Search for the cell housing the specified text and yield its [X, Y] center coordinate. 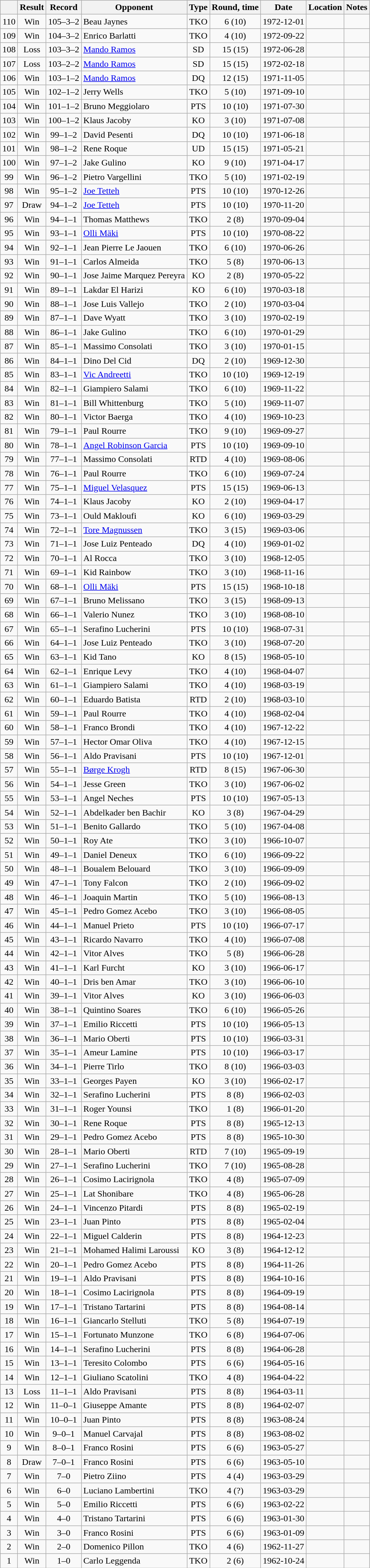
Date [283, 7]
51–1–1 [64, 826]
96 [9, 219]
Daniel Deneux [134, 854]
70–1–1 [64, 558]
17–1–1 [64, 1306]
81 [9, 431]
1970-09-04 [283, 219]
73 [9, 544]
54–1–1 [64, 784]
1966-10-07 [283, 840]
1966-07-08 [283, 939]
1971-06-18 [283, 134]
102–1–2 [64, 92]
1968-10-18 [283, 586]
1965-06-28 [283, 1194]
Quintino Soares [134, 1010]
47 [9, 911]
94–1–1 [64, 219]
48–1–1 [64, 869]
72 [9, 558]
1970-02-19 [283, 318]
Angel Neches [134, 798]
Enrico Barlatti [134, 36]
Beau Jaynes [134, 22]
1967-05-13 [283, 798]
Karl Furcht [134, 968]
1963-01-30 [283, 1518]
99–1–2 [64, 134]
1967-04-29 [283, 812]
1966-09-02 [283, 883]
18 [9, 1321]
70 [9, 586]
1966-01-20 [283, 1109]
1970-06-13 [283, 262]
1971-04-17 [283, 163]
1 (8) [235, 1109]
Angel Robinson Garcia [134, 445]
1966-03-31 [283, 1038]
101 [9, 148]
7–0 [64, 1476]
23–1–1 [64, 1222]
7–0–1 [64, 1462]
78 [9, 473]
1963-08-02 [283, 1434]
Børge Krogh [134, 770]
54 [9, 812]
77 [9, 488]
2–0 [64, 1547]
47–1–1 [64, 883]
100–1–2 [64, 120]
1968-05-10 [283, 657]
4 (6) [235, 1547]
1969-01-02 [283, 544]
13–1–1 [64, 1363]
1966-03-03 [283, 1066]
59–1–1 [64, 714]
1970-05-22 [283, 276]
12 [9, 1405]
Miguel Velasquez [134, 488]
14–1–1 [64, 1349]
Valerio Nunez [134, 614]
1963-05-10 [283, 1462]
8 (10) [235, 1066]
Teresito Colombo [134, 1363]
61 [9, 714]
61–1–1 [64, 685]
1969-04-17 [283, 502]
46 [9, 925]
Enrique Levy [134, 671]
Eduardo Batista [134, 699]
41 [9, 996]
35–1–1 [64, 1052]
105 [9, 92]
1970-11-20 [283, 205]
43 [9, 968]
83 [9, 403]
1966-06-17 [283, 968]
34–1–1 [64, 1066]
93–1–1 [64, 233]
25 [9, 1222]
57–1–1 [64, 742]
1971-05-21 [283, 148]
Lakdar El Harizi [134, 290]
76–1–1 [64, 473]
79–1–1 [64, 431]
68–1–1 [64, 586]
1966-08-13 [283, 897]
1966-07-17 [283, 925]
1970-01-15 [283, 346]
103 [9, 120]
1968-04-07 [283, 671]
1968-03-10 [283, 699]
67 [9, 629]
88–1–1 [64, 304]
1964-11-26 [283, 1264]
22 [9, 1264]
20 [9, 1292]
Roger Younsi [134, 1109]
37–1–1 [64, 1024]
44–1–1 [64, 925]
Dris ben Amar [134, 982]
98 [9, 191]
26 [9, 1208]
1969-03-06 [283, 530]
1964-10-16 [283, 1278]
64 [9, 671]
Round, time [235, 7]
25–1–1 [64, 1194]
Pierre Tirlo [134, 1066]
90 [9, 304]
32 [9, 1123]
1964-09-19 [283, 1292]
1966-05-26 [283, 1010]
69–1–1 [64, 572]
Georges Payen [134, 1081]
69 [9, 600]
Roy Ate [134, 840]
66–1–1 [64, 614]
52–1–1 [64, 812]
1964-12-12 [283, 1250]
6–0 [64, 1490]
1965-02-19 [283, 1208]
1966-09-09 [283, 869]
39–1–1 [64, 996]
42–1–1 [64, 954]
63–1–1 [64, 657]
5 [9, 1504]
Bruno Melissano [134, 600]
Jose Luis Vallejo [134, 304]
Domenico Pillon [134, 1547]
Ould Makloufi [134, 516]
89–1–1 [64, 290]
24 [9, 1236]
Jose Jaime Marquez Pereyra [134, 276]
105–3–2 [64, 22]
19 [9, 1306]
19–1–1 [64, 1278]
75–1–1 [64, 488]
51 [9, 854]
1969-12-19 [283, 374]
UD [198, 148]
45 [9, 939]
30 [9, 1151]
64–1–1 [64, 643]
92–1–1 [64, 247]
1972-02-18 [283, 64]
29–1–1 [64, 1137]
Vincenzo Pitardi [134, 1208]
Ameur Lamine [134, 1052]
Jerry Wells [134, 92]
88 [9, 332]
11–0–1 [64, 1405]
41–1–1 [64, 968]
74–1–1 [64, 502]
Bill Whittenburg [134, 403]
1965-10-30 [283, 1137]
1969-08-06 [283, 459]
Fortunato Munzone [134, 1335]
1972-12-01 [283, 22]
1969-06-13 [283, 488]
1968-08-10 [283, 614]
1967-12-15 [283, 742]
14 [9, 1377]
49–1–1 [64, 854]
100 [9, 163]
86–1–1 [64, 332]
28 [9, 1180]
6 [9, 1490]
73–1–1 [64, 516]
Kid Rainbow [134, 572]
Tony Falcon [134, 883]
1967-12-01 [283, 756]
Victor Baerga [134, 417]
83–1–1 [64, 374]
49 [9, 883]
Carlos Almeida [134, 262]
99 [9, 177]
91–1–1 [64, 262]
1971-11-05 [283, 78]
21 [9, 1278]
104 [9, 106]
38–1–1 [64, 1010]
6 (8) [235, 1335]
Dave Wyatt [134, 318]
1972-09-22 [283, 36]
1965-08-28 [283, 1165]
8–0–1 [64, 1448]
82–1–1 [64, 388]
1964-04-22 [283, 1377]
103–2–2 [64, 64]
Jesse Green [134, 784]
58–1–1 [64, 728]
62–1–1 [64, 671]
1963-02-22 [283, 1504]
10 [9, 1434]
67–1–1 [64, 600]
55–1–1 [64, 770]
110 [9, 22]
102 [9, 134]
104–3–2 [64, 36]
1967-12-22 [283, 728]
12–1–1 [64, 1377]
42 [9, 982]
1964-07-06 [283, 1335]
1972-06-28 [283, 50]
65 [9, 657]
16 [9, 1349]
1964-03-11 [283, 1391]
82 [9, 417]
89 [9, 318]
4 (?) [235, 1490]
Manuel Carvajal [134, 1434]
74 [9, 530]
1970-12-26 [283, 191]
95 [9, 233]
1965-09-19 [283, 1151]
Thomas Matthews [134, 219]
1969-11-22 [283, 388]
11–1–1 [64, 1391]
Pietro Ziino [134, 1476]
1 [9, 1561]
1964-12-23 [283, 1236]
40 [9, 1010]
Giancarlo Stelluti [134, 1321]
50 [9, 869]
94–1–2 [64, 205]
79 [9, 459]
1971-02-19 [283, 177]
84 [9, 388]
Luciano Lambertini [134, 1490]
71–1–1 [64, 544]
Miguel Calderin [134, 1236]
1968-12-05 [283, 558]
Tore Magnussen [134, 530]
63 [9, 685]
1963-08-24 [283, 1420]
2 [9, 1547]
11 [9, 1420]
109 [9, 36]
1968-07-31 [283, 629]
71 [9, 572]
1964-05-16 [283, 1363]
24–1–1 [64, 1208]
52 [9, 840]
22–1–1 [64, 1236]
81–1–1 [64, 403]
8 [9, 1462]
80 [9, 445]
7 [9, 1476]
1964-07-19 [283, 1321]
48 [9, 897]
1970-08-22 [283, 233]
1969-07-24 [283, 473]
37 [9, 1052]
97 [9, 205]
108 [9, 50]
Opponent [134, 7]
23 [9, 1250]
1969-03-29 [283, 516]
78–1–1 [64, 445]
1966-03-17 [283, 1052]
Mohamed Halimi Laroussi [134, 1250]
95–1–2 [64, 191]
1964-08-14 [283, 1306]
1966-06-03 [283, 996]
1963-01-09 [283, 1533]
56 [9, 784]
1964-02-07 [283, 1405]
1968-03-19 [283, 685]
68 [9, 614]
55 [9, 798]
65–1–1 [64, 629]
97–1–2 [64, 163]
72–1–1 [64, 530]
28–1–1 [64, 1151]
9 [9, 1448]
31–1–1 [64, 1109]
David Pesenti [134, 134]
1–0 [64, 1561]
15–1–1 [64, 1335]
76 [9, 502]
87–1–1 [64, 318]
1967-04-08 [283, 826]
1967-06-30 [283, 770]
87 [9, 346]
Al Rocca [134, 558]
46–1–1 [64, 897]
43–1–1 [64, 939]
27–1–1 [64, 1165]
Dino Del Cid [134, 360]
1965-07-09 [283, 1180]
1970-03-04 [283, 304]
1968-07-20 [283, 643]
Notes [357, 7]
39 [9, 1024]
50–1–1 [64, 840]
Giuseppe Amante [134, 1405]
56–1–1 [64, 756]
1966-06-10 [283, 982]
33 [9, 1109]
101–1–2 [64, 106]
Joaquin Martin [134, 897]
Benito Gallardo [134, 826]
40–1–1 [64, 982]
85 [9, 374]
31 [9, 1137]
Manuel Prieto [134, 925]
1969-09-27 [283, 431]
Kid Tano [134, 657]
75 [9, 516]
33–1–1 [64, 1081]
107 [9, 64]
1966-06-28 [283, 954]
10–0–1 [64, 1420]
30–1–1 [64, 1123]
44 [9, 954]
4–0 [64, 1518]
Hector Omar Oliva [134, 742]
26–1–1 [64, 1180]
1965-12-13 [283, 1123]
36–1–1 [64, 1038]
53 [9, 826]
1966-02-03 [283, 1095]
103–1–2 [64, 78]
1965-02-04 [283, 1222]
62 [9, 699]
1969-10-23 [283, 417]
59 [9, 742]
17 [9, 1335]
Location [325, 7]
93 [9, 262]
35 [9, 1081]
84–1–1 [64, 360]
86 [9, 360]
20–1–1 [64, 1264]
85–1–1 [64, 346]
1966-09-22 [283, 854]
92 [9, 276]
Result [32, 7]
18–1–1 [64, 1292]
27 [9, 1194]
98–1–2 [64, 148]
Record [64, 7]
1966-02-17 [283, 1081]
90–1–1 [64, 276]
1967-06-02 [283, 784]
58 [9, 756]
53–1–1 [64, 798]
1969-09-10 [283, 445]
60 [9, 728]
Jean Pierre Le Jaouen [134, 247]
80–1–1 [64, 417]
66 [9, 643]
Boualem Belouard [134, 869]
1971-07-30 [283, 106]
1968-09-13 [283, 600]
13 [9, 1391]
1969-11-07 [283, 403]
77–1–1 [64, 459]
29 [9, 1165]
1969-12-30 [283, 360]
103–3–2 [64, 50]
2 (6) [235, 1561]
Abdelkader ben Bachir [134, 812]
1963-05-27 [283, 1448]
5–0 [64, 1504]
91 [9, 290]
Ricardo Navarro [134, 939]
4 [9, 1518]
Vic Andreetti [134, 374]
21–1–1 [64, 1250]
16–1–1 [64, 1321]
3 [9, 1533]
4 (4) [235, 1476]
34 [9, 1095]
1970-01-29 [283, 332]
1968-11-16 [283, 572]
1966-08-05 [283, 911]
1971-07-08 [283, 120]
36 [9, 1066]
60–1–1 [64, 699]
1970-03-18 [283, 290]
Giuliano Scatolini [134, 1377]
45–1–1 [64, 911]
96–1–2 [64, 177]
32–1–1 [64, 1095]
1971-09-10 [283, 92]
Carlo Leggenda [134, 1561]
Lat Shonibare [134, 1194]
Type [198, 7]
1964-06-28 [283, 1349]
1962-11-27 [283, 1547]
94 [9, 247]
1962-10-24 [283, 1561]
1968-02-04 [283, 714]
3–0 [64, 1533]
12 (15) [235, 78]
Pietro Vargellini [134, 177]
57 [9, 770]
1970-06-26 [283, 247]
1966-05-13 [283, 1024]
Franco Brondi [134, 728]
38 [9, 1038]
106 [9, 78]
Bruno Meggiolaro [134, 106]
15 [9, 1363]
9–0–1 [64, 1434]
